Pinpoint the cell where the given text exists, returning its (X, Y) midpoint coordinate. 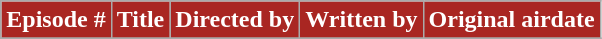
Original airdate (512, 20)
Title (140, 20)
Written by (362, 20)
Episode # (56, 20)
Directed by (235, 20)
